Determine the (x, y) coordinate at the center of the cell enclosing the given text.  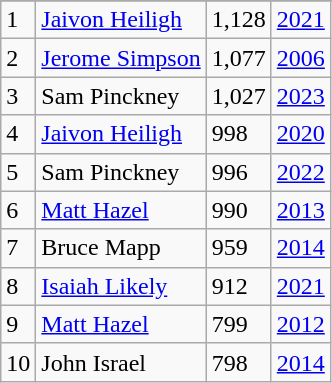
Bruce Mapp (121, 248)
959 (238, 248)
1,077 (238, 58)
2022 (300, 172)
2023 (300, 96)
990 (238, 210)
Isaiah Likely (121, 286)
2012 (300, 324)
998 (238, 134)
6 (18, 210)
7 (18, 248)
912 (238, 286)
1 (18, 20)
2006 (300, 58)
4 (18, 134)
3 (18, 96)
1,128 (238, 20)
2020 (300, 134)
8 (18, 286)
10 (18, 362)
9 (18, 324)
2 (18, 58)
1,027 (238, 96)
996 (238, 172)
798 (238, 362)
799 (238, 324)
2013 (300, 210)
John Israel (121, 362)
Jerome Simpson (121, 58)
5 (18, 172)
